Provide the [x, y] coordinate of the cell's center where the given text is located.  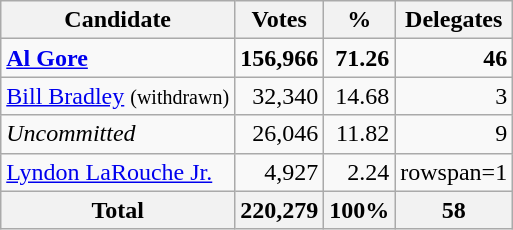
58 [454, 210]
Bill Bradley (withdrawn) [118, 96]
220,279 [280, 210]
71.26 [360, 58]
9 [454, 134]
Lyndon LaRouche Jr. [118, 172]
26,046 [280, 134]
46 [454, 58]
100% [360, 210]
Delegates [454, 20]
rowspan=1 [454, 172]
14.68 [360, 96]
3 [454, 96]
11.82 [360, 134]
32,340 [280, 96]
Al Gore [118, 58]
Candidate [118, 20]
Votes [280, 20]
% [360, 20]
2.24 [360, 172]
Uncommitted [118, 134]
4,927 [280, 172]
Total [118, 210]
156,966 [280, 58]
